Scan for the cell matching the given text and deliver its [x, y] coordinate at center. 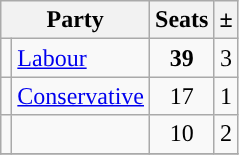
1 [226, 96]
Conservative [81, 96]
Party [76, 20]
17 [182, 96]
Labour [81, 58]
± [226, 20]
2 [226, 134]
Seats [182, 20]
10 [182, 134]
39 [182, 58]
3 [226, 58]
